Capture the cell that displays the provided text and extract its [X, Y] central coordinate. 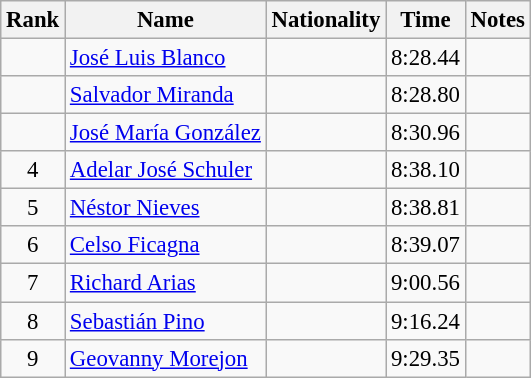
José María González [166, 133]
José Luis Blanco [166, 58]
Name [166, 20]
8:28.44 [426, 58]
8:30.96 [426, 133]
5 [33, 208]
9:00.56 [426, 283]
8:38.10 [426, 170]
6 [33, 245]
Richard Arias [166, 283]
Rank [33, 20]
8:28.80 [426, 95]
Néstor Nieves [166, 208]
4 [33, 170]
Adelar José Schuler [166, 170]
9 [33, 358]
Salvador Miranda [166, 95]
9:16.24 [426, 321]
8 [33, 321]
Sebastián Pino [166, 321]
8:39.07 [426, 245]
Celso Ficagna [166, 245]
Geovanny Morejon [166, 358]
9:29.35 [426, 358]
8:38.81 [426, 208]
7 [33, 283]
Nationality [326, 20]
Time [426, 20]
Notes [498, 20]
